Find where the given text appears and provide that cell's center as (x, y) coordinate. 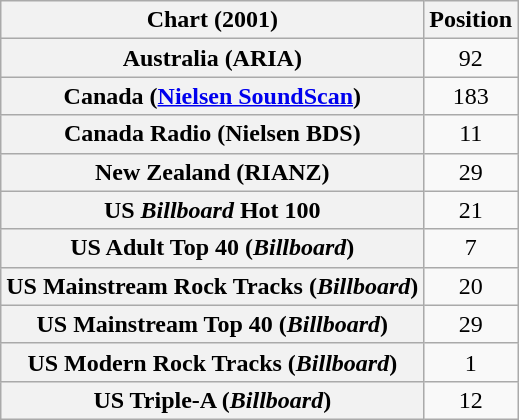
US Mainstream Rock Tracks (Billboard) (212, 286)
20 (471, 286)
US Modern Rock Tracks (Billboard) (212, 362)
183 (471, 96)
21 (471, 210)
US Billboard Hot 100 (212, 210)
New Zealand (RIANZ) (212, 172)
Canada Radio (Nielsen BDS) (212, 134)
1 (471, 362)
11 (471, 134)
7 (471, 248)
92 (471, 58)
Position (471, 20)
US Triple-A (Billboard) (212, 400)
12 (471, 400)
US Adult Top 40 (Billboard) (212, 248)
Chart (2001) (212, 20)
Australia (ARIA) (212, 58)
Canada (Nielsen SoundScan) (212, 96)
US Mainstream Top 40 (Billboard) (212, 324)
